Search for the cell housing the specified text and yield its [X, Y] center coordinate. 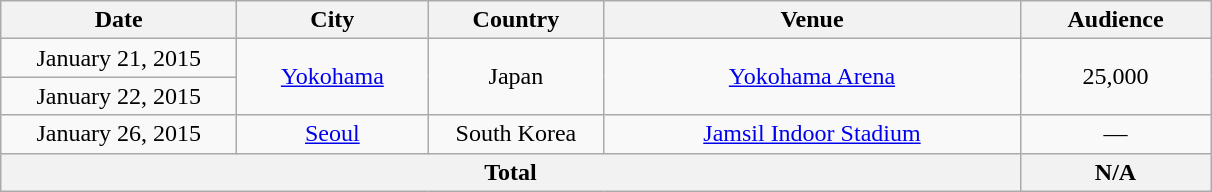
Yokohama Arena [812, 77]
South Korea [516, 134]
Venue [812, 20]
January 26, 2015 [119, 134]
Audience [1116, 20]
January 22, 2015 [119, 96]
Japan [516, 77]
Jamsil Indoor Stadium [812, 134]
January 21, 2015 [119, 58]
Country [516, 20]
25,000 [1116, 77]
N/A [1116, 172]
Date [119, 20]
City [332, 20]
— [1116, 134]
Yokohama [332, 77]
Seoul [332, 134]
Total [510, 172]
